Return the [x, y] coordinate for the center point of the cell that contains the specified text.  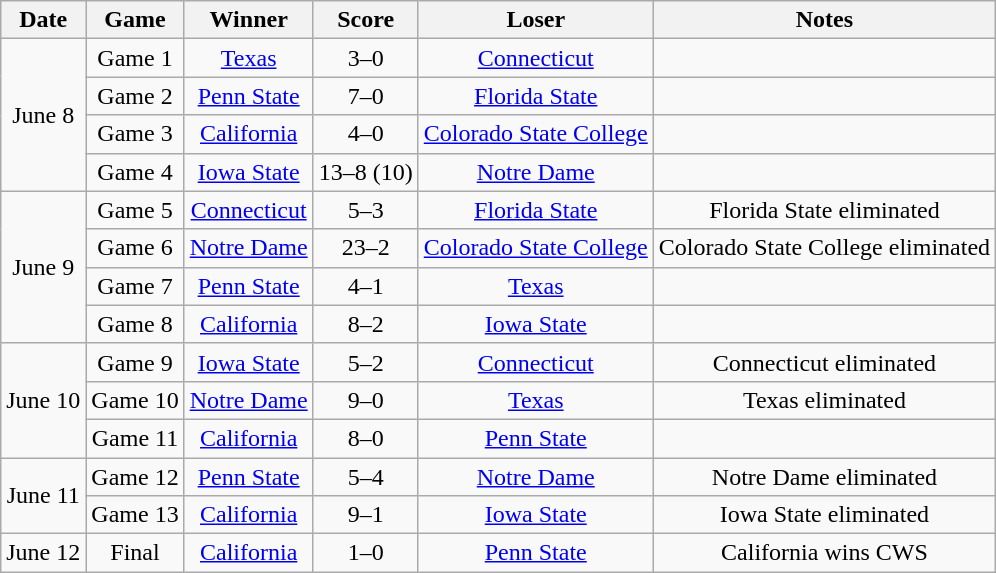
8–2 [366, 324]
1–0 [366, 553]
Final [135, 553]
Loser [536, 20]
Game 6 [135, 248]
13–8 (10) [366, 172]
Score [366, 20]
Connecticut eliminated [824, 362]
Iowa State eliminated [824, 515]
5–3 [366, 210]
Game 9 [135, 362]
Game 7 [135, 286]
June 11 [44, 496]
June 8 [44, 115]
Notre Dame eliminated [824, 477]
Game 10 [135, 400]
Game 13 [135, 515]
5–4 [366, 477]
Game 4 [135, 172]
4–1 [366, 286]
23–2 [366, 248]
3–0 [366, 58]
9–0 [366, 400]
Colorado State College eliminated [824, 248]
Game 8 [135, 324]
8–0 [366, 438]
9–1 [366, 515]
Florida State eliminated [824, 210]
June 9 [44, 267]
Game [135, 20]
7–0 [366, 96]
Game 11 [135, 438]
California wins CWS [824, 553]
Texas eliminated [824, 400]
5–2 [366, 362]
Game 5 [135, 210]
4–0 [366, 134]
Notes [824, 20]
Winner [248, 20]
June 12 [44, 553]
Game 3 [135, 134]
Game 1 [135, 58]
Game 2 [135, 96]
June 10 [44, 400]
Game 12 [135, 477]
Date [44, 20]
